Return the [X, Y] coordinate for the center point of the cell that contains the specified text.  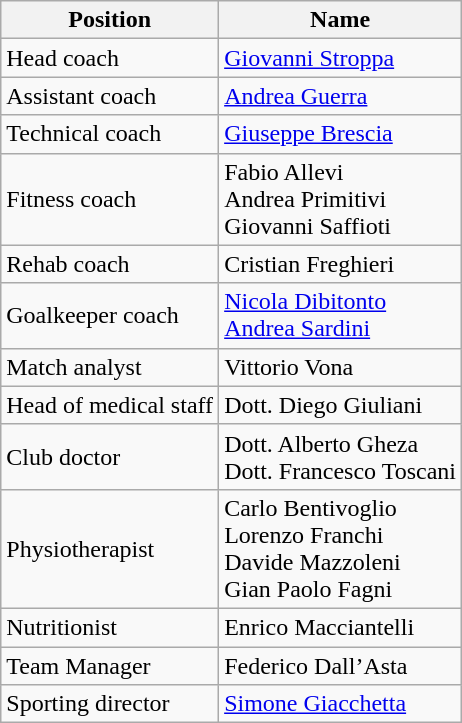
Dott. Alberto Gheza Dott. Francesco Toscani [340, 456]
Name [340, 20]
Club doctor [110, 456]
Enrico Macciantelli [340, 627]
Giuseppe Brescia [340, 134]
Physiotherapist [110, 548]
Rehab coach [110, 264]
Team Manager [110, 665]
Assistant coach [110, 96]
Andrea Guerra [340, 96]
Federico Dall’Asta [340, 665]
Nutritionist [110, 627]
Position [110, 20]
Fitness coach [110, 199]
Technical coach [110, 134]
Head of medical staff [110, 405]
Fabio Allevi Andrea Primitivi Giovanni Saffioti [340, 199]
Nicola Dibitonto Andrea Sardini [340, 316]
Giovanni Stroppa [340, 58]
Goalkeeper coach [110, 316]
Carlo Bentivoglio Lorenzo Franchi Davide Mazzoleni Gian Paolo Fagni [340, 548]
Cristian Freghieri [340, 264]
Dott. Diego Giuliani [340, 405]
Match analyst [110, 367]
Simone Giacchetta [340, 704]
Vittorio Vona [340, 367]
Sporting director [110, 704]
Head coach [110, 58]
